Scan for the cell matching the given text and deliver its [x, y] coordinate at center. 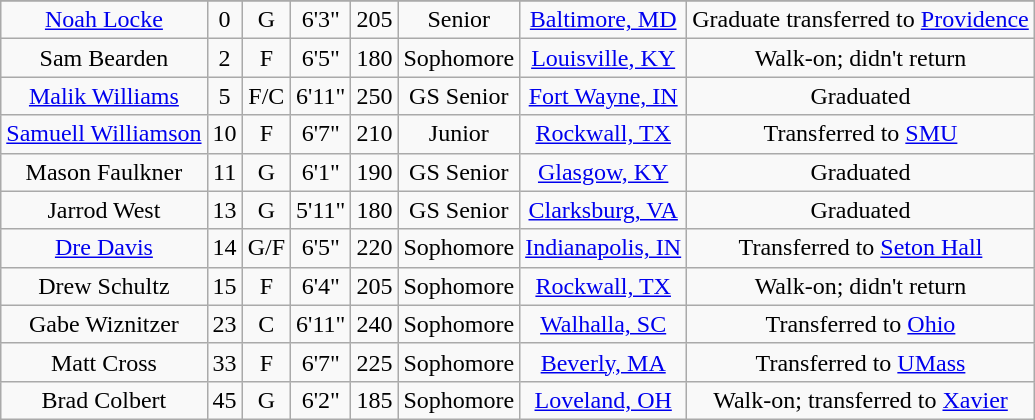
15 [224, 286]
220 [374, 248]
23 [224, 324]
Malik Williams [104, 96]
Transferred to Ohio [861, 324]
10 [224, 134]
Transferred to UMass [861, 362]
Fort Wayne, IN [604, 96]
Drew Schultz [104, 286]
Graduate transferred to Providence [861, 20]
6'1" [321, 172]
Indianapolis, IN [604, 248]
6'2" [321, 400]
Loveland, OH [604, 400]
185 [374, 400]
0 [224, 20]
Mason Faulkner [104, 172]
Sam Bearden [104, 58]
Samuell Williamson [104, 134]
11 [224, 172]
Noah Locke [104, 20]
6'3" [321, 20]
13 [224, 210]
Walk-on; transferred to Xavier [861, 400]
5'11" [321, 210]
45 [224, 400]
Matt Cross [104, 362]
Walhalla, SC [604, 324]
2 [224, 58]
Transferred to Seton Hall [861, 248]
Junior [459, 134]
F/C [266, 96]
225 [374, 362]
Transferred to SMU [861, 134]
190 [374, 172]
250 [374, 96]
5 [224, 96]
33 [224, 362]
Beverly, MA [604, 362]
6'4" [321, 286]
Clarksburg, VA [604, 210]
Senior [459, 20]
G/F [266, 248]
Louisville, KY [604, 58]
C [266, 324]
210 [374, 134]
14 [224, 248]
Glasgow, KY [604, 172]
Jarrod West [104, 210]
Gabe Wiznitzer [104, 324]
240 [374, 324]
Baltimore, MD [604, 20]
Dre Davis [104, 248]
Brad Colbert [104, 400]
